Pinpoint the cell where the given text exists, returning its (X, Y) midpoint coordinate. 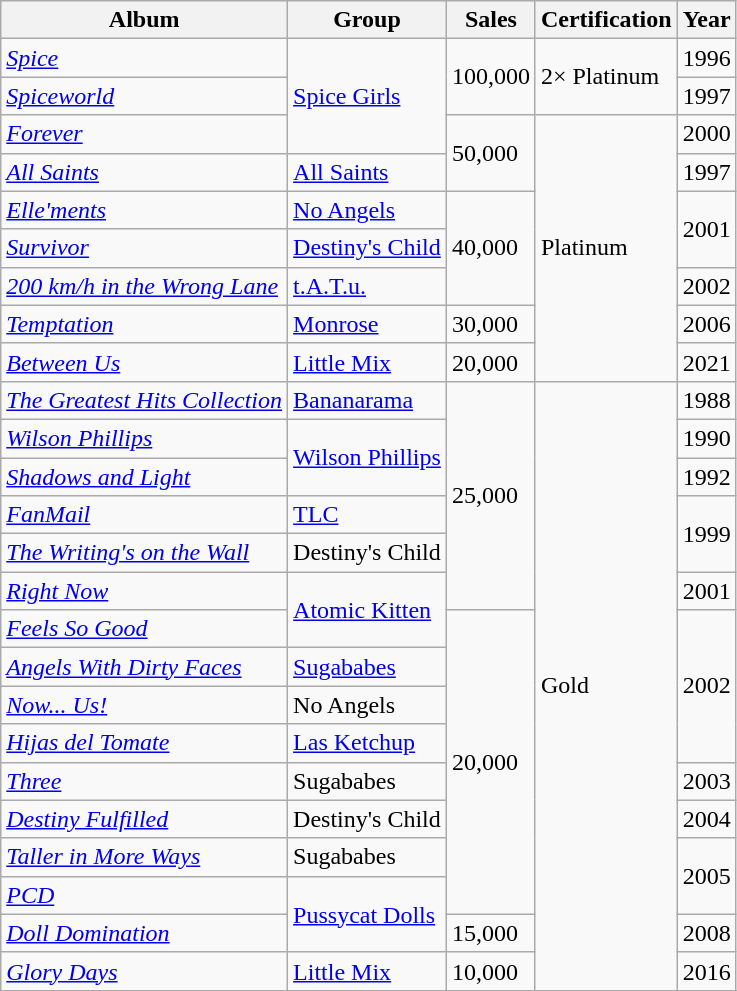
Temptation (144, 324)
1990 (706, 438)
Right Now (144, 591)
1999 (706, 534)
TLC (368, 515)
100,000 (490, 77)
2008 (706, 933)
Sales (490, 20)
10,000 (490, 971)
40,000 (490, 248)
30,000 (490, 324)
Doll Domination (144, 933)
Angels With Dirty Faces (144, 667)
2016 (706, 971)
Feels So Good (144, 629)
2003 (706, 781)
Destiny Fulfilled (144, 819)
The Writing's on the Wall (144, 553)
Monrose (368, 324)
Pussycat Dolls (368, 914)
50,000 (490, 153)
The Greatest Hits Collection (144, 400)
2005 (706, 876)
1996 (706, 58)
Forever (144, 134)
Spiceworld (144, 96)
Taller in More Ways (144, 857)
Platinum (606, 248)
2006 (706, 324)
2004 (706, 819)
Album (144, 20)
t.A.T.u. (368, 286)
Spice (144, 58)
2× Platinum (606, 77)
Spice Girls (368, 96)
Survivor (144, 248)
Bananarama (368, 400)
2021 (706, 362)
1988 (706, 400)
15,000 (490, 933)
Gold (606, 686)
Certification (606, 20)
Shadows and Light (144, 477)
Group (368, 20)
25,000 (490, 495)
Atomic Kitten (368, 610)
Year (706, 20)
Elle'ments (144, 210)
FanMail (144, 515)
Las Ketchup (368, 743)
Between Us (144, 362)
1992 (706, 477)
200 km/h in the Wrong Lane (144, 286)
Three (144, 781)
PCD (144, 895)
Now... Us! (144, 705)
Hijas del Tomate (144, 743)
2000 (706, 134)
Glory Days (144, 971)
